Pinpoint the cell where the given text exists, returning its [x, y] midpoint coordinate. 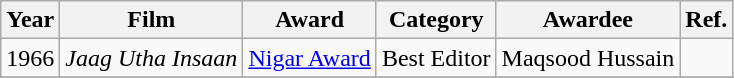
Ref. [706, 20]
Film [152, 20]
Best Editor [436, 58]
Category [436, 20]
Nigar Award [310, 58]
Year [30, 20]
Maqsood Hussain [588, 58]
Jaag Utha Insaan [152, 58]
Awardee [588, 20]
Award [310, 20]
1966 [30, 58]
